For the text-containing cell, return its midpoint in [x, y] coordinate format. 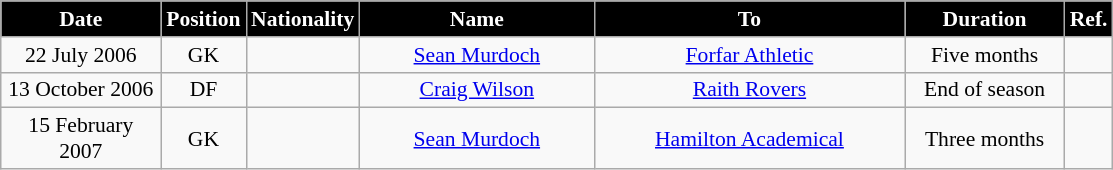
13 October 2006 [81, 90]
Name [476, 19]
15 February 2007 [81, 138]
Date [81, 19]
Forfar Athletic [749, 55]
Hamilton Academical [749, 138]
Craig Wilson [476, 90]
Ref. [1089, 19]
Raith Rovers [749, 90]
To [749, 19]
Duration [985, 19]
End of season [985, 90]
DF [204, 90]
Three months [985, 138]
Five months [985, 55]
Position [204, 19]
22 July 2006 [81, 55]
Nationality [302, 19]
